Identify which cell holds the provided text, then report its [X, Y] central coordinate. 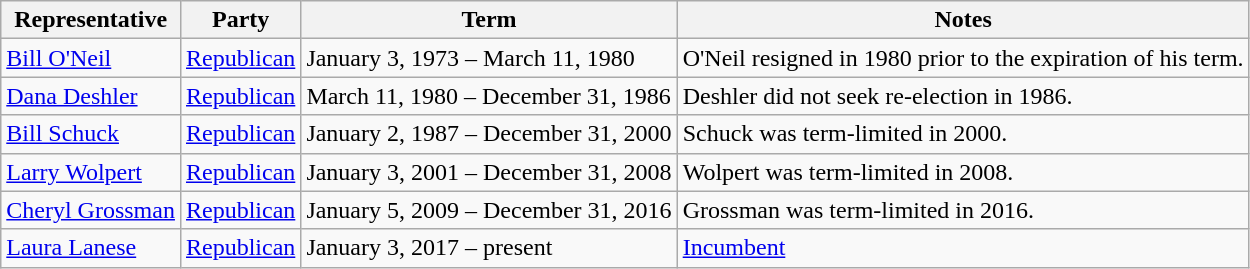
Bill Schuck [91, 134]
January 2, 1987 – December 31, 2000 [489, 134]
Term [489, 20]
Bill O'Neil [91, 58]
Grossman was term-limited in 2016. [963, 210]
Party [240, 20]
Incumbent [963, 248]
Notes [963, 20]
Wolpert was term-limited in 2008. [963, 172]
Representative [91, 20]
Laura Lanese [91, 248]
Cheryl Grossman [91, 210]
January 5, 2009 – December 31, 2016 [489, 210]
January 3, 1973 – March 11, 1980 [489, 58]
March 11, 1980 – December 31, 1986 [489, 96]
Schuck was term-limited in 2000. [963, 134]
Larry Wolpert [91, 172]
O'Neil resigned in 1980 prior to the expiration of his term. [963, 58]
January 3, 2017 – present [489, 248]
Dana Deshler [91, 96]
Deshler did not seek re-election in 1986. [963, 96]
January 3, 2001 – December 31, 2008 [489, 172]
